Identify which cell holds the provided text, then report its [X, Y] central coordinate. 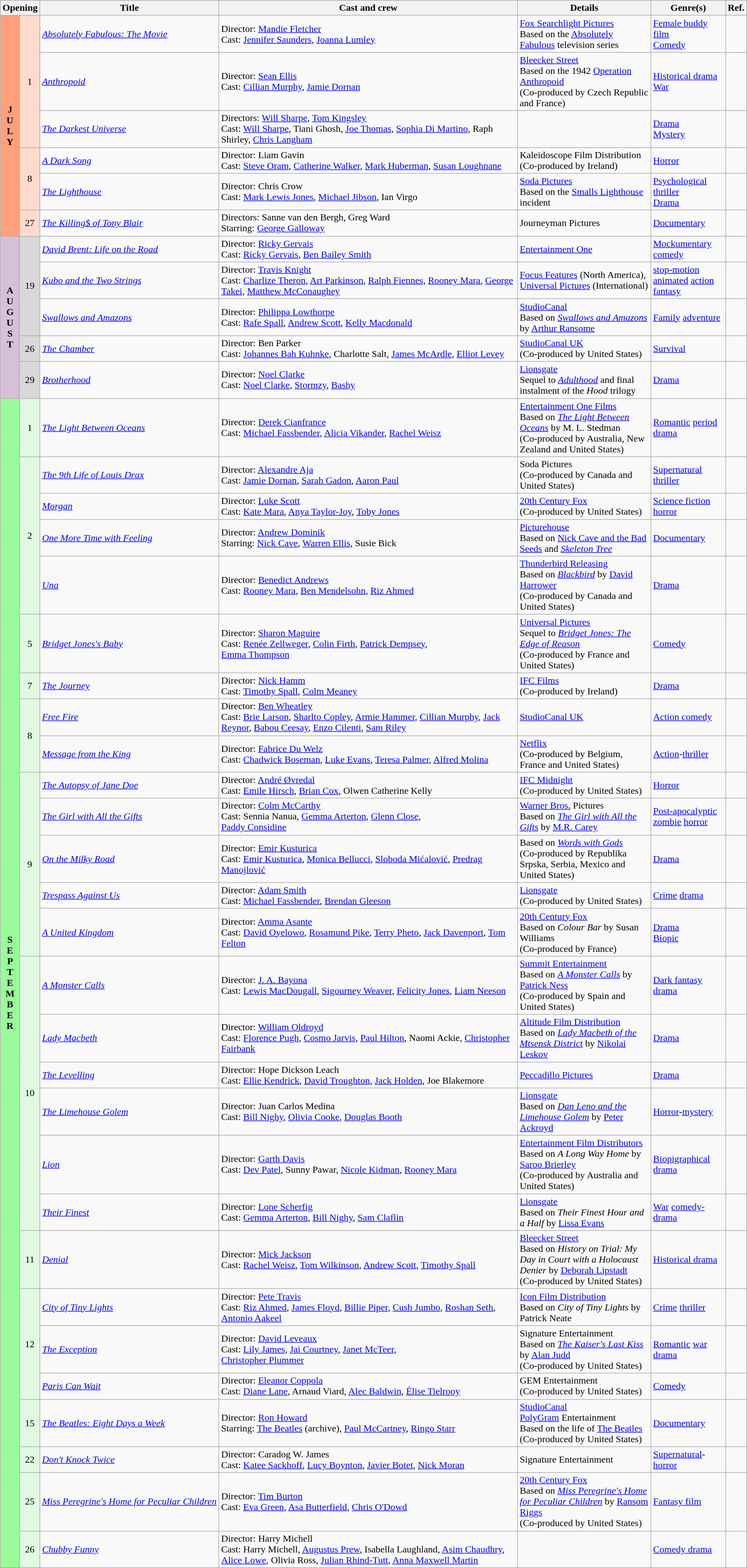
Director: Liam Gavin Cast: Steve Oram, Catherine Walker, Mark Huberman, Susan Loughnane [368, 161]
Director: Caradog W. James Cast: Katee Sackhoff, Lucy Boynton, Javier Botet, Nick Moran [368, 1460]
The 9th Life of Louis Drax [129, 475]
Title [129, 8]
Family adventure [688, 317]
Peccadillo Pictures [584, 1075]
War comedy-drama [688, 1212]
The Journey [129, 686]
Netflix (Co-produced by Belgium, France and United States) [584, 754]
The Girl with All the Gifts [129, 817]
Director: David Leveaux Cast: Lily James, Jai Courtney, Janet McTeer, Christopher Plummer [368, 1350]
12 [30, 1344]
Drama Mystery [688, 129]
Bridget Jones's Baby [129, 644]
Entertainment One [584, 249]
Biopigraphical drama [688, 1165]
27 [30, 223]
Director: William Oldroyd Cast: Florence Pugh, Cosmo Jarvis, Paul Hilton, Naomi Ackie, Christopher Fairbank [368, 1038]
Director: Ron Howard Starring: The Beatles (archive), Paul McCartney, Ringo Starr [368, 1423]
A Dark Song [129, 161]
Miss Peregrine's Home for Peculiar Children [129, 1502]
Director: Luke Scott Cast: Kate Mara, Anya Taylor-Joy, Toby Jones [368, 506]
7 [30, 686]
19 [30, 286]
The Levelling [129, 1075]
Female buddy film Comedy [688, 34]
The Autopsy of Jane Doe [129, 785]
Message from the King [129, 754]
Director: Juan Carlos Medina Cast: Bill Nighy, Olivia Cooke, Douglas Booth [368, 1112]
Swallows and Amazons [129, 317]
Director: Pete Travis Cast: Riz Ahmed, James Floyd, Billie Piper, Cush Jumbo, Roshan Seth, Antonio Aakeel [368, 1307]
Director: Emir Kusturica Cast: Emir Kusturica, Monica Bellucci, Sloboda Mićalović, Predrag Manojlović [368, 858]
Supernatural-horror [688, 1460]
Crime thriller [688, 1307]
Directors: Sanne van den Bergh, Greg Ward Starring: George Galloway [368, 223]
Action comedy [688, 717]
Director: Ben Parker Cast: Johannes Bah Kuhnke, Charlotte Salt, James McArdle, Elliot Levey [368, 348]
Universal Pictures Sequel to Bridget Jones: The Edge of Reason (Co-produced by France and United States) [584, 644]
Summit Entertainment Based on A Monster Calls by Patrick Ness (Co-produced by Spain and United States) [584, 985]
Ref. [736, 8]
StudioCanal UK (Co-produced by United States) [584, 348]
Genre(s) [688, 8]
5 [30, 644]
29 [30, 380]
Lionsgate Sequel to Adulthood and final instalment of the Hood trilogy [584, 380]
Altitude Film Distribution Based on Lady Macbeth of the Mtsensk District by Nikolai Leskov [584, 1038]
On the Milky Road [129, 858]
Trespass Against Us [129, 895]
Science fiction horror [688, 506]
Fantasy film [688, 1502]
Historical drama War [688, 81]
Free Fire [129, 717]
Mockumentary comedy [688, 249]
Denial [129, 1260]
Director: Mandie Fletcher Cast: Jennifer Saunders, Joanna Lumley [368, 34]
IFC Films (Co-produced by Ireland) [584, 686]
Dark fantasy drama [688, 985]
Director: André Øvredal Cast: Emile Hirsch, Brian Cox, Olwen Catherine Kelly [368, 785]
Anthropoid [129, 81]
Based on Words with Gods (Co-produced by Republika Srpska, Serbia, Mexico and United States) [584, 858]
Signature Entertainment Based on The Kaiser's Last Kiss by Alan Judd (Co-produced by United States) [584, 1350]
Psychological thriller Drama [688, 192]
Soda Pictures Based on the Smalls Lighthouse incident [584, 192]
Director: Alexandre Aja Cast: Jamie Dornan, Sarah Gadon, Aaron Paul [368, 475]
Director: Ben Wheatley Cast: Brie Larson, Sharlto Copley, Armie Hammer, Cillian Murphy, Jack Reynor, Babou Ceesay, Enzo Cilenti, Sam Riley [368, 717]
9 [30, 864]
Director: Eleanor Coppola Cast: Diane Lane, Arnaud Viard, Alec Baldwin, Élise Tielrooy [368, 1386]
The Chamber [129, 348]
Lion [129, 1165]
The Beatles: Eight Days a Week [129, 1423]
20th Century Fox Based on Miss Peregrine's Home for Peculiar Children by Ransom Riggs (Co-produced by United States) [584, 1502]
20th Century Fox (Co-produced by United States) [584, 506]
10 [30, 1093]
25 [30, 1502]
11 [30, 1260]
Director: Amma Asante Cast: David Oyelowo, Rosamund Pike, Terry Pheto, Jack Davenport, Tom Felton [368, 932]
Brotherhood [129, 380]
20th Century Fox Based on Colour Bar by Susan Williams (Co-produced by France) [584, 932]
2 [30, 536]
Entertainment One Films Based on The Light Between Oceans by M. L. Stedman (Co-produced by Australia, New Zealand and United States) [584, 428]
StudioCanal PolyGram Entertainment Based on the life of The Beatles (Co-produced by United States) [584, 1423]
Details [584, 8]
Director: Ricky Gervais Cast: Ricky Gervais, Ben Bailey Smith [368, 249]
Kubo and the Two Strings [129, 280]
Director: Sean Ellis Cast: Cillian Murphy, Jamie Dornan [368, 81]
Drama Biopic [688, 932]
Fox Searchlight Pictures Based on the Absolutely Fabulous television series [584, 34]
Romantic period drama [688, 428]
Morgan [129, 506]
The Killing$ of Tony Blair [129, 223]
Director: Andrew Dominik Starring: Nick Cave, Warren Ellis, Susie Bick [368, 538]
Soda Pictures (Co-produced by Canada and United States) [584, 475]
The Light Between Oceans [129, 428]
Director: Hope Dickson Leach Cast: Ellie Kendrick, David Troughton, Jack Holden, Joe Blakemore [368, 1075]
David Brent: Life on the Road [129, 249]
Action-thriller [688, 754]
Director: Lone Scherfig Cast: Gemma Arterton, Bill Nighy, Sam Claflin [368, 1212]
Director: Philippa Lowthorpe Cast: Rafe Spall, Andrew Scott, Kelly Macdonald [368, 317]
Lady Macbeth [129, 1038]
Directors: Will Sharpe, Tom Kingsley Cast: Will Sharpe, Tiani Ghosh, Joe Thomas, Sophia Di Martino, Raph Shirley, Chris Langham [368, 129]
Historical drama [688, 1260]
Absolutely Fabulous: The Movie [129, 34]
GEM Entertainment (Co-produced by United States) [584, 1386]
A Monster Calls [129, 985]
Entertainment Film Distributors Based on A Long Way Home by Saroo Brierley (Co-produced by Australia and United States) [584, 1165]
15 [30, 1423]
Director: Sharon Maguire Cast: Renée Zellweger, Colin Firth, Patrick Dempsey, Emma Thompson [368, 644]
JULY [10, 126]
A United Kingdom [129, 932]
SEPTEMBER [10, 983]
Director: Travis Knight Cast: Charlize Theron, Art Parkinson, Ralph Fiennes, Rooney Mara, George Takei, Matthew McConaughey [368, 280]
Director: Colm McCarthy Cast: Sennia Nanua, Gemma Arterton, Glenn Close, Paddy Considine [368, 817]
Focus Features (North America), Universal Pictures (International) [584, 280]
Kaleidoscope Film Distribution (Co-produced by Ireland) [584, 161]
Opening [20, 8]
Survival [688, 348]
Cast and crew [368, 8]
Chubby Funny [129, 1549]
Lionsgate (Co-produced by United States) [584, 895]
Lionsgate Based on Dan Leno and the Limehouse Golem by Peter Ackroyd [584, 1112]
Director: Tim Burton Cast: Eva Green, Asa Butterfield, Chris O'Dowd [368, 1502]
Lionsgate Based on Their Finest Hour and a Half by Lissa Evans [584, 1212]
StudioCanal Based on Swallows and Amazons by Arthur Ransome [584, 317]
Crime drama [688, 895]
Icon Film Distribution Based on City of Tiny Lights by Patrick Neate [584, 1307]
One More Time with Feeling [129, 538]
Warner Bros. Pictures Based on The Girl with All the Gifts by M.R. Carey [584, 817]
AUGUST [10, 317]
22 [30, 1460]
Bleecker Street Based on the 1942 Operation Anthropoid (Co-produced by Czech Republic and France) [584, 81]
Journeyman Pictures [584, 223]
Director: Fabrice Du Welz Cast: Chadwick Boseman, Luke Evans, Teresa Palmer, Alfred Molina [368, 754]
Director: Nick Hamm Cast: Timothy Spall, Colm Meaney [368, 686]
IFC Midnight (Co-produced by United States) [584, 785]
Director: Derek Cianfrance Cast: Michael Fassbender, Alicia Vikander, Rachel Weisz [368, 428]
Picturehouse Based on Nick Cave and the Bad Seeds and Skeleton Tree [584, 538]
Romantic war drama [688, 1350]
Supernatural thriller [688, 475]
The Darkest Universe [129, 129]
Signature Entertainment [584, 1460]
Director: Mick Jackson Cast: Rachel Weisz, Tom Wilkinson, Andrew Scott, Timothy Spall [368, 1260]
Horror-mystery [688, 1112]
Director: Chris Crow Cast: Mark Lewis Jones, Michael Jibson, Ian Virgo [368, 192]
Their Finest [129, 1212]
stop-motion animated action fantasy [688, 280]
The Exception [129, 1350]
Paris Can Wait [129, 1386]
The Limehouse Golem [129, 1112]
Director: J. A. Bayona Cast: Lewis MacDougall, Sigourney Weaver, Felicity Jones, Liam Neeson [368, 985]
Bleecker Street Based on History on Trial: My Day in Court with a Holocaust Denier by Deborah Lipstadt (Co-produced by United States) [584, 1260]
City of Tiny Lights [129, 1307]
Director: Noel Clarke Cast: Noel Clarke, Stormzy, Bashy [368, 380]
Una [129, 585]
StudioCanal UK [584, 717]
Thunderbird Releasing Based on Blackbird by David Harrower (Co-produced by Canada and United States) [584, 585]
The Lighthouse [129, 192]
Don't Knock Twice [129, 1460]
Director: Garth Davis Cast: Dev Patel, Sunny Pawar, Nicole Kidman, Rooney Mara [368, 1165]
Post-apocalyptic zombie horror [688, 817]
Director: Benedict Andrews Cast: Rooney Mara, Ben Mendelsohn, Riz Ahmed [368, 585]
Director: Adam Smith Cast: Michael Fassbender, Brendan Gleeson [368, 895]
Comedy drama [688, 1549]
